Pinpoint the cell where the given text exists, returning its (X, Y) midpoint coordinate. 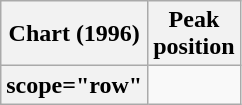
scope="row" (74, 85)
Chart (1996) (74, 34)
Peakposition (194, 34)
